Output the (X, Y) coordinate of the center of the cell containing the given text.  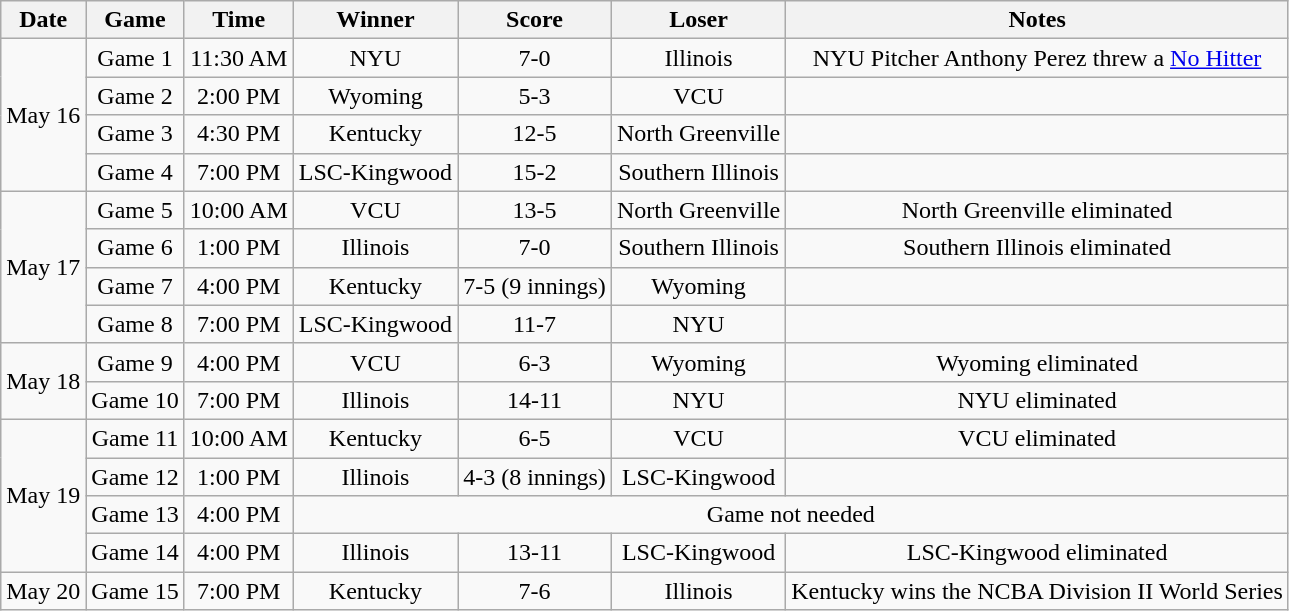
North Greenville eliminated (1038, 210)
Kentucky wins the NCBA Division II World Series (1038, 591)
May 17 (44, 267)
15-2 (535, 172)
Notes (1038, 20)
13-11 (535, 553)
Date (44, 20)
6-3 (535, 362)
5-3 (535, 96)
Game not needed (790, 515)
4:30 PM (238, 134)
Wyoming eliminated (1038, 362)
Game 14 (135, 553)
Winner (375, 20)
May 18 (44, 381)
Game (135, 20)
11:30 AM (238, 58)
Loser (698, 20)
Southern Illinois eliminated (1038, 248)
Game 11 (135, 438)
Game 5 (135, 210)
Game 7 (135, 286)
Game 13 (135, 515)
Game 8 (135, 324)
Game 9 (135, 362)
Game 4 (135, 172)
13-5 (535, 210)
Game 12 (135, 477)
Time (238, 20)
VCU eliminated (1038, 438)
4-3 (8 innings) (535, 477)
NYU Pitcher Anthony Perez threw a No Hitter (1038, 58)
Game 6 (135, 248)
Game 10 (135, 400)
LSC-Kingwood eliminated (1038, 553)
7-5 (9 innings) (535, 286)
Game 1 (135, 58)
May 19 (44, 495)
Game 3 (135, 134)
7-6 (535, 591)
12-5 (535, 134)
May 16 (44, 115)
6-5 (535, 438)
Game 15 (135, 591)
NYU eliminated (1038, 400)
Score (535, 20)
Game 2 (135, 96)
2:00 PM (238, 96)
May 20 (44, 591)
14-11 (535, 400)
11-7 (535, 324)
